Capture the cell that displays the provided text and extract its [x, y] central coordinate. 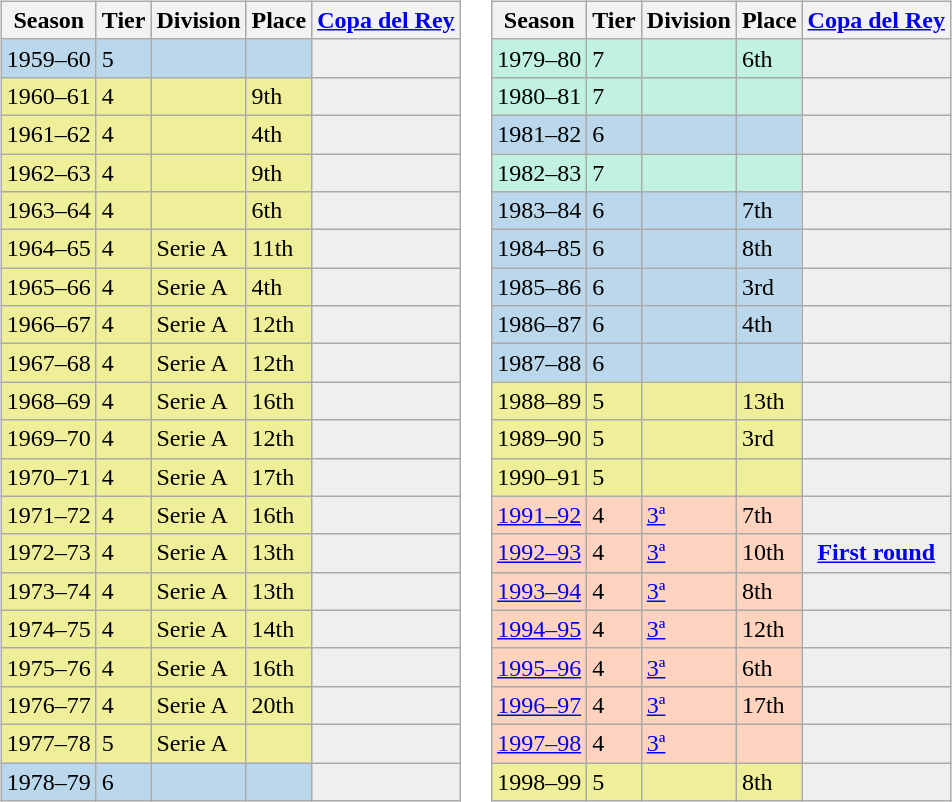
1969–70 [48, 439]
1998–99 [540, 781]
20th [279, 705]
1962–63 [48, 173]
1979–80 [540, 58]
1985–86 [540, 287]
1983–84 [540, 211]
1974–75 [48, 629]
1991–92 [540, 515]
1989–90 [540, 439]
1981–82 [540, 134]
14th [279, 629]
1967–68 [48, 363]
1960–61 [48, 96]
1986–87 [540, 325]
1988–89 [540, 401]
1971–72 [48, 515]
1976–77 [48, 705]
1987–88 [540, 363]
1978–79 [48, 781]
1996–97 [540, 705]
1984–85 [540, 249]
1972–73 [48, 553]
1961–62 [48, 134]
1977–78 [48, 743]
1992–93 [540, 553]
1973–74 [48, 591]
1990–91 [540, 477]
1968–69 [48, 401]
1963–64 [48, 211]
1966–67 [48, 325]
1997–98 [540, 743]
1975–76 [48, 667]
1959–60 [48, 58]
First round [876, 553]
1980–81 [540, 96]
1965–66 [48, 287]
1995–96 [540, 667]
1964–65 [48, 249]
1994–95 [540, 629]
1970–71 [48, 477]
11th [279, 249]
10th [769, 553]
1993–94 [540, 591]
1982–83 [540, 173]
